Return the [x, y] coordinate for the center point of the cell that contains the specified text.  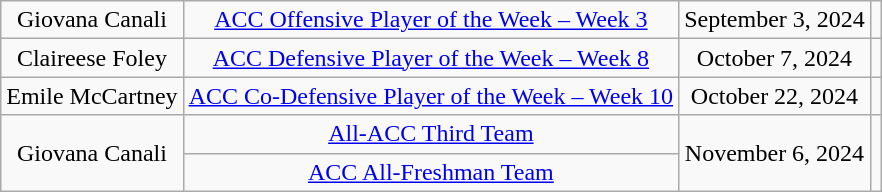
ACC Offensive Player of the Week – Week 3 [431, 20]
Claireese Foley [92, 58]
October 22, 2024 [775, 96]
ACC Co-Defensive Player of the Week – Week 10 [431, 96]
ACC All-Freshman Team [431, 172]
October 7, 2024 [775, 58]
November 6, 2024 [775, 153]
ACC Defensive Player of the Week – Week 8 [431, 58]
September 3, 2024 [775, 20]
Emile McCartney [92, 96]
All-ACC Third Team [431, 134]
